Pinpoint the cell where the given text exists, returning its (X, Y) midpoint coordinate. 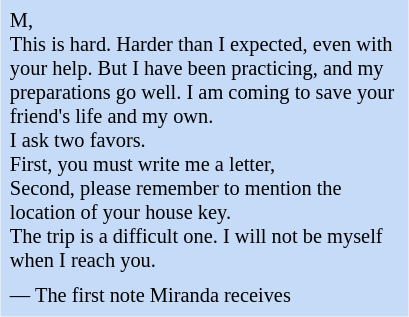
— The first note Miranda receives (204, 296)
